Identify which cell holds the provided text, then report its (X, Y) central coordinate. 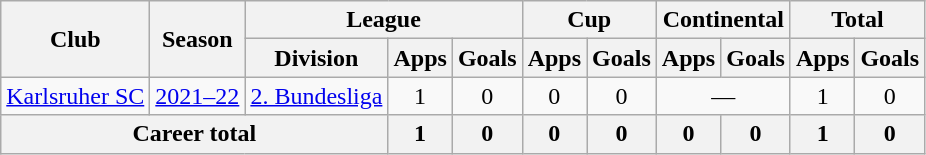
Career total (194, 134)
Club (76, 39)
Continental (723, 20)
2021–22 (198, 96)
Total (857, 20)
Karlsruher SC (76, 96)
Cup (589, 20)
Season (198, 39)
Division (316, 58)
— (723, 96)
2. Bundesliga (316, 96)
League (384, 20)
